Provide the [X, Y] coordinate of the cell's center where the given text is located.  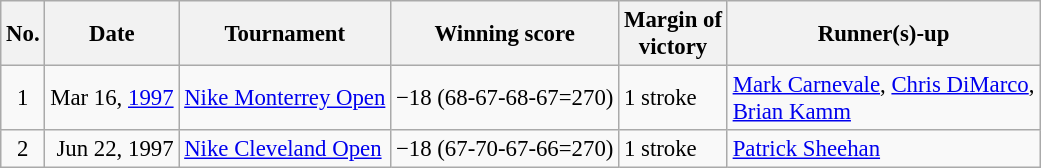
Mar 16, 1997 [112, 98]
−18 (67-70-67-66=270) [505, 149]
−18 (68-67-68-67=270) [505, 98]
Mark Carnevale, Chris DiMarco, Brian Kamm [883, 98]
Patrick Sheehan [883, 149]
Jun 22, 1997 [112, 149]
No. [23, 34]
Runner(s)-up [883, 34]
1 [23, 98]
Tournament [285, 34]
Winning score [505, 34]
Margin ofvictory [674, 34]
Nike Monterrey Open [285, 98]
Date [112, 34]
2 [23, 149]
Nike Cleveland Open [285, 149]
